For the text-containing cell, return its midpoint in [x, y] coordinate format. 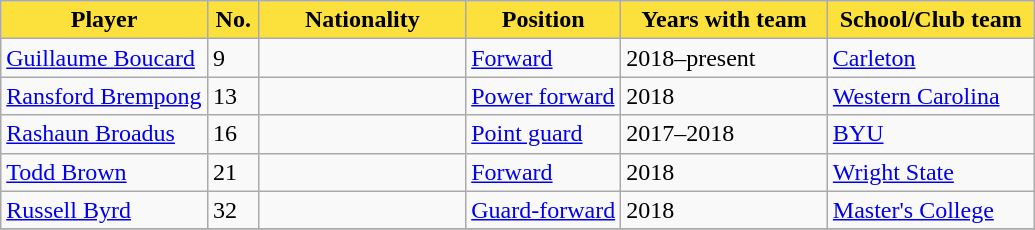
13 [233, 96]
School/Club team [930, 20]
Master's College [930, 210]
Years with team [724, 20]
Guard-forward [544, 210]
32 [233, 210]
Nationality [362, 20]
Ransford Brempong [104, 96]
Carleton [930, 58]
Guillaume Boucard [104, 58]
Power forward [544, 96]
Todd Brown [104, 172]
Point guard [544, 134]
2017–2018 [724, 134]
Rashaun Broadus [104, 134]
Russell Byrd [104, 210]
16 [233, 134]
Wright State [930, 172]
2018–present [724, 58]
Player [104, 20]
No. [233, 20]
BYU [930, 134]
Position [544, 20]
Western Carolina [930, 96]
21 [233, 172]
9 [233, 58]
